Identify which cell holds the provided text, then report its [x, y] central coordinate. 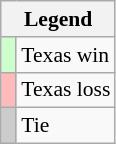
Legend [58, 19]
Texas loss [66, 90]
Texas win [66, 55]
Tie [66, 126]
